From the cell containing the given text, extract its center point as [x, y] coordinate. 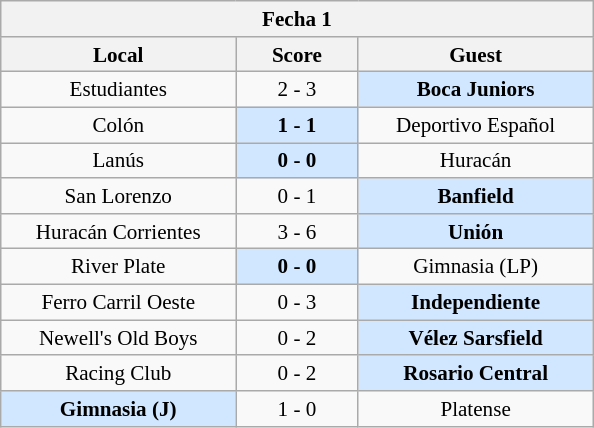
Racing Club [118, 372]
Newell's Old Boys [118, 338]
Vélez Sarsfield [476, 338]
Huracán Corrientes [118, 230]
Banfield [476, 196]
Estudiantes [118, 90]
Independiente [476, 302]
Local [118, 54]
2 - 3 [297, 90]
1 - 1 [297, 124]
San Lorenzo [118, 196]
Ferro Carril Oeste [118, 302]
Gimnasia (LP) [476, 266]
Guest [476, 54]
Deportivo Español [476, 124]
Boca Juniors [476, 90]
0 - 3 [297, 302]
Platense [476, 408]
Rosario Central [476, 372]
Score [297, 54]
3 - 6 [297, 230]
Fecha 1 [297, 18]
Gimnasia (J) [118, 408]
Unión [476, 230]
Huracán [476, 160]
Colón [118, 124]
0 - 1 [297, 196]
Lanús [118, 160]
1 - 0 [297, 408]
River Plate [118, 266]
